Detect which cell encompasses the target text, then output its [x, y] center coordinate. 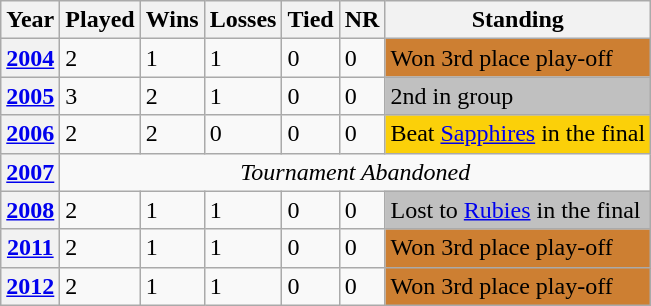
Tied [310, 20]
Standing [518, 20]
3 [100, 96]
Played [100, 20]
Tournament Abandoned [356, 172]
2nd in group [518, 96]
2011 [30, 248]
2008 [30, 210]
Beat Sapphires in the final [518, 134]
2007 [30, 172]
2005 [30, 96]
Losses [243, 20]
2012 [30, 286]
2004 [30, 58]
NR [362, 20]
Lost to Rubies in the final [518, 210]
2006 [30, 134]
Wins [172, 20]
Year [30, 20]
